From the cell containing the given text, extract its center point as (X, Y) coordinate. 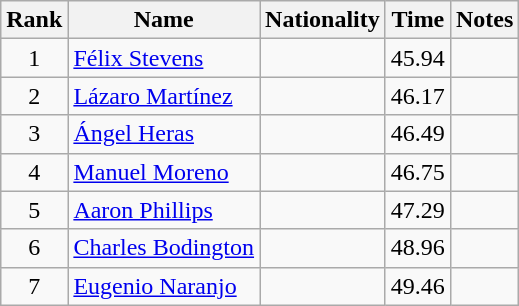
Lázaro Martínez (164, 96)
46.75 (418, 172)
47.29 (418, 210)
Time (418, 20)
Notes (484, 20)
Charles Bodington (164, 248)
1 (34, 58)
4 (34, 172)
Name (164, 20)
5 (34, 210)
Eugenio Naranjo (164, 286)
7 (34, 286)
Ángel Heras (164, 134)
Manuel Moreno (164, 172)
2 (34, 96)
46.49 (418, 134)
6 (34, 248)
46.17 (418, 96)
49.46 (418, 286)
Aaron Phillips (164, 210)
Félix Stevens (164, 58)
3 (34, 134)
48.96 (418, 248)
Nationality (323, 20)
Rank (34, 20)
45.94 (418, 58)
